Search for the cell housing the specified text and yield its (x, y) center coordinate. 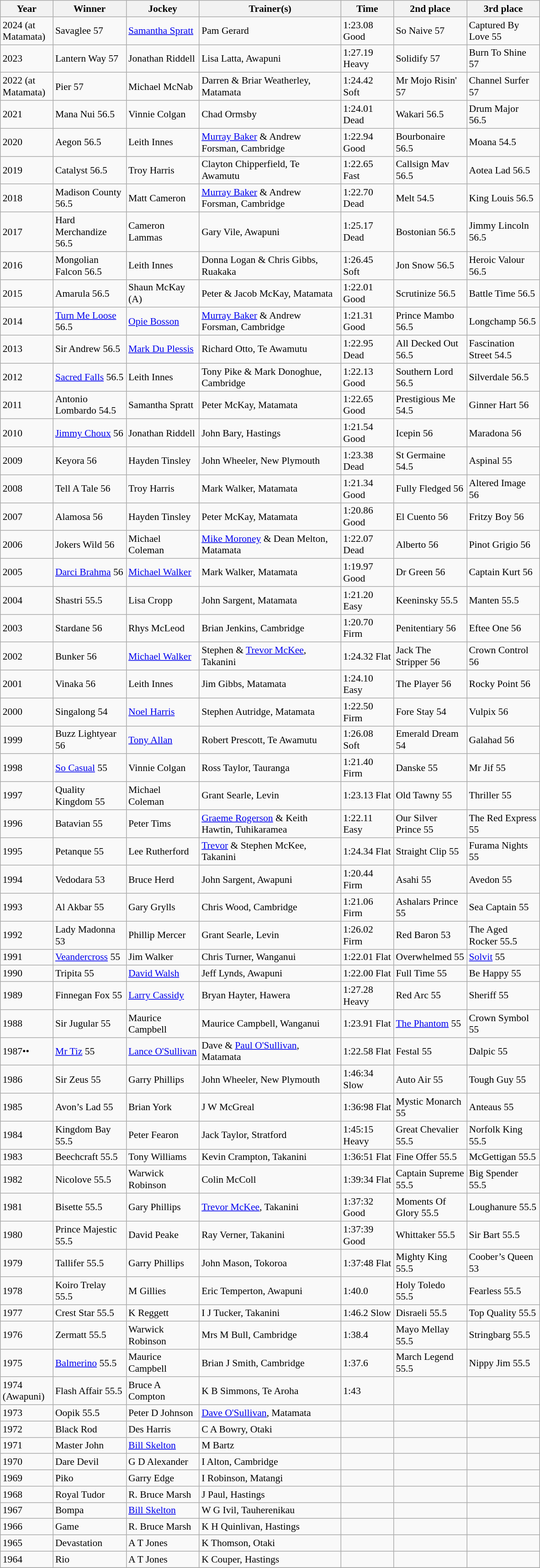
Keeninsky 55.5 (430, 601)
1987•• (26, 1052)
Finnegan Fox 55 (90, 996)
1:20.70 Firm (367, 628)
2011 (26, 405)
Tony Williams (163, 1157)
Shaun McKay (A) (163, 293)
Stephen & Trevor McKee, Takanini (270, 656)
Donna Logan & Chris Gibbs, Ruakaka (270, 266)
I J Tucker, Takanini (270, 1313)
Bryan Hayter, Hawera (270, 996)
1:21.20 Easy (367, 601)
Tony Allan (163, 739)
Eric Temperton, Awapuni (270, 1291)
Red Arc 55 (430, 996)
1:39:34 Flat (367, 1180)
Sir Jugular 55 (90, 1023)
The Phantom 55 (430, 1023)
Hard Merchandize 56.5 (90, 232)
1971 (26, 1446)
Peter & Jacob McKay, Matamata (270, 293)
Crest Star 55.5 (90, 1313)
Master John (90, 1446)
Mighty King 55.5 (430, 1263)
Darren & Briar Weatherley, Matamata (270, 87)
Emerald Dream 54 (430, 739)
1975 (26, 1363)
1:46:34 Slow (367, 1079)
McGettigan 55.5 (503, 1157)
2012 (26, 377)
Brian York (163, 1107)
Lantern Way 57 (90, 58)
Sir Zeus 55 (90, 1079)
Vedodara 53 (90, 879)
Callsign Mav 56.5 (430, 170)
1:26.45 Soft (367, 266)
Jon Snow 56.5 (430, 266)
Larry Cassidy (163, 996)
2019 (26, 170)
Burn To Shine 57 (503, 58)
The Aged Rocker 55.5 (503, 935)
Royal Tudor (90, 1495)
W G Ivil, Tauherenikau (270, 1510)
1999 (26, 739)
1:23.13 Flat (367, 796)
Richard Otto, Te Awamutu (270, 350)
Be Happy 55 (503, 974)
Fore Stay 54 (430, 712)
Loughanure 55.5 (503, 1207)
Solidify 57 (430, 58)
K H Quinlivan, Hastings (270, 1527)
2013 (26, 350)
Jimmy Lincoln 56.5 (503, 232)
2024 (at Matamata) (26, 31)
Jim Walker (163, 957)
1976 (26, 1335)
2018 (26, 198)
Auto Air 55 (430, 1079)
1:22.01 Flat (367, 957)
Time (367, 9)
Alamosa 56 (90, 517)
Pinot Grigio 56 (503, 545)
Trevor McKee, Takanini (270, 1207)
2005 (26, 572)
1:19.97 Good (367, 572)
Peter Tims (163, 823)
1:43 (367, 1391)
Michael McNab (163, 87)
Crown Control 56 (503, 656)
Noel Harris (163, 712)
Bisette 55.5 (90, 1207)
Piko (90, 1478)
1984 (26, 1135)
Mongolian Falcon 56.5 (90, 266)
Mrs M Bull, Cambridge (270, 1335)
Scrutinize 56.5 (430, 293)
Chad Ormsby (270, 114)
Nicolove 55.5 (90, 1180)
Kevin Crampton, Takanini (270, 1157)
Dave & Paul O'Sullivan, Matamata (270, 1052)
1977 (26, 1313)
I Robinson, Matangi (270, 1478)
1:20.44 Firm (367, 879)
Turn Me Loose 56.5 (90, 321)
Gary Phillips (163, 1207)
Wakari 56.5 (430, 114)
Jack Taylor, Stratford (270, 1135)
Colin McColl (270, 1180)
El Cuento 56 (430, 517)
1:22.01 Good (367, 293)
Big Spender 55.5 (503, 1180)
1:22.00 Flat (367, 974)
1:22.65 Good (367, 405)
Drum Major 56.5 (503, 114)
Garry Edge (163, 1478)
Maradona 56 (503, 433)
Fascination Street 54.5 (503, 350)
1:22.70 Dead (367, 198)
Trainer(s) (270, 9)
1:21.34 Good (367, 488)
Lady Madonna 53 (90, 935)
2003 (26, 628)
Asahi 55 (430, 879)
Stringbarg 55.5 (503, 1335)
Trevor & Stephen McKee, Takanini (270, 852)
Vulpix 56 (503, 712)
1:22.65 Fast (367, 170)
2009 (26, 461)
1:22.50 Firm (367, 712)
Lisa Cropp (163, 601)
1968 (26, 1495)
Vinaka 56 (90, 684)
Opie Bosson (163, 321)
Bompa (90, 1510)
1:26.08 Soft (367, 739)
Ross Taylor, Tauranga (270, 768)
1967 (26, 1510)
Rio (90, 1559)
Prestigious Me 54.5 (430, 405)
So Casual 55 (90, 768)
1997 (26, 796)
Dare Devil (90, 1462)
Gary Vile, Awapuni (270, 232)
J W McGreal (270, 1107)
Avon’s Lad 55 (90, 1107)
Aspinal 55 (503, 461)
2021 (26, 114)
Old Tawny 55 (430, 796)
1981 (26, 1207)
2008 (26, 488)
Penitentiary 56 (430, 628)
So Naive 57 (430, 31)
1990 (26, 974)
1965 (26, 1543)
Jeff Lynds, Awapuni (270, 974)
1966 (26, 1527)
1:20.86 Good (367, 517)
Amarula 56.5 (90, 293)
1:22.07 Dead (367, 545)
Maurice Campbell, Wanganui (270, 1023)
1:24.10 Easy (367, 684)
K B Simmons, Te Aroha (270, 1391)
I Alton, Cambridge (270, 1462)
Solvit 55 (503, 957)
Festal 55 (430, 1052)
Eftee One 56 (503, 628)
Moments Of Glory 55.5 (430, 1207)
Buzz Lightyear 56 (90, 739)
1980 (26, 1235)
Jockey (163, 9)
1:24.01 Dead (367, 114)
1:24.42 Soft (367, 87)
1:22.58 Flat (367, 1052)
1998 (26, 768)
Mana Nui 56.5 (90, 114)
2010 (26, 433)
All Decked Out 56.5 (430, 350)
1:21.40 Firm (367, 768)
K Couper, Hastings (270, 1559)
Gary Grylls (163, 907)
1:23.91 Flat (367, 1023)
Silverdale 56.5 (503, 377)
John Bary, Hastings (270, 433)
1:37:32 Good (367, 1207)
Disraeli 55.5 (430, 1313)
1991 (26, 957)
Mr Tiz 55 (90, 1052)
1:37.6 (367, 1363)
Icepin 56 (430, 433)
Des Harris (163, 1429)
Mayo Mellay 55.5 (430, 1335)
Manten 55.5 (503, 601)
Black Rod (90, 1429)
King Louis 56.5 (503, 198)
2020 (26, 142)
Devastation (90, 1543)
1:40.0 (367, 1291)
March Legend 55.5 (430, 1363)
Game (90, 1527)
Straight Clip 55 (430, 852)
Bruce Herd (163, 879)
Koiro Trelay 55.5 (90, 1291)
Mr Jif 55 (503, 768)
1979 (26, 1263)
1:36:98 Flat (367, 1107)
Sacred Falls 56.5 (90, 377)
1969 (26, 1478)
1993 (26, 907)
1:21.31 Good (367, 321)
2022 (at Matamata) (26, 87)
Singalong 54 (90, 712)
John Mason, Tokoroa (270, 1263)
Tony Pike & Mark Donoghue, Cambridge (270, 377)
David Walsh (163, 974)
Fully Fledged 56 (430, 488)
The Red Express 55 (503, 823)
1:27.19 Heavy (367, 58)
1973 (26, 1413)
Southern Lord 56.5 (430, 377)
Darci Brahma 56 (90, 572)
2000 (26, 712)
Sheriff 55 (503, 996)
Madison County 56.5 (90, 198)
1992 (26, 935)
Fearless 55.5 (503, 1291)
The Player 56 (430, 684)
Catalyst 56.5 (90, 170)
Bruce A Compton (163, 1391)
1:25.17 Dead (367, 232)
1985 (26, 1107)
1974 (Awapuni) (26, 1391)
Jim Gibbs, Matamata (270, 684)
Full Time 55 (430, 974)
1:21.54 Good (367, 433)
Dalpic 55 (503, 1052)
Prince Mambo 56.5 (430, 321)
2nd place (430, 9)
Mr Mojo Risin' 57 (430, 87)
Overwhelmed 55 (430, 957)
Cameron Lammas (163, 232)
Ray Verner, Takanini (270, 1235)
Beechcraft 55.5 (90, 1157)
Peter D Johnson (163, 1413)
C A Bowry, Otaki (270, 1429)
2002 (26, 656)
1978 (26, 1291)
1:24.34 Flat (367, 852)
Pam Gerard (270, 31)
Oopik 55.5 (90, 1413)
1972 (26, 1429)
Winner (90, 9)
Phillip Mercer (163, 935)
Crown Symbol 55 (503, 1023)
2001 (26, 684)
Stephen Autridge, Matamata (270, 712)
1:45:15 Heavy (367, 1135)
Chris Wood, Cambridge (270, 907)
Chris Turner, Wanganui (270, 957)
Whittaker 55.5 (430, 1235)
Thriller 55 (503, 796)
David Peake (163, 1235)
Captain Supreme 55.5 (430, 1180)
1:26.02 Firm (367, 935)
Fritzy Boy 56 (503, 517)
Bunker 56 (90, 656)
Jokers Wild 56 (90, 545)
2017 (26, 232)
1:46.2 Slow (367, 1313)
Our Silver Prince 55 (430, 823)
2023 (26, 58)
1:22.13 Good (367, 377)
Flash Affair 55.5 (90, 1391)
1:37:39 Good (367, 1235)
2016 (26, 266)
Veandercross 55 (90, 957)
Brian Jenkins, Cambridge (270, 628)
1996 (26, 823)
Brian J Smith, Cambridge (270, 1363)
Peter Fearon (163, 1135)
1982 (26, 1180)
Batavian 55 (90, 823)
Fine Offer 55.5 (430, 1157)
Savaglee 57 (90, 31)
Balmerino 55.5 (90, 1363)
Nippy Jim 55.5 (503, 1363)
Altered Image 56 (503, 488)
1986 (26, 1079)
Matt Cameron (163, 198)
Stardane 56 (90, 628)
Robert Prescott, Te Awamutu (270, 739)
1:22.11 Easy (367, 823)
G D Alexander (163, 1462)
Alberto 56 (430, 545)
Lee Rutherford (163, 852)
Bostonian 56.5 (430, 232)
Lance O'Sullivan (163, 1052)
Captured By Love 55 (503, 31)
Ginner Hart 56 (503, 405)
Channel Surfer 57 (503, 87)
Danske 55 (430, 768)
Clayton Chipperfield, Te Awamutu (270, 170)
Rocky Point 56 (503, 684)
Lisa Latta, Awapuni (270, 58)
2014 (26, 321)
St Germaine 54.5 (430, 461)
John Sargent, Matamata (270, 601)
Ashalars Prince 55 (430, 907)
Norfolk King 55.5 (503, 1135)
1:23.08 Good (367, 31)
2004 (26, 601)
Mike Moroney & Dean Melton, Matamata (270, 545)
Longchamp 56.5 (503, 321)
M Bartz (270, 1446)
2006 (26, 545)
Anteaus 55 (503, 1107)
Tallifer 55.5 (90, 1263)
Pier 57 (90, 87)
Jack The Stripper 56 (430, 656)
Red Baron 53 (430, 935)
Zermatt 55.5 (90, 1335)
Holy Toledo 55.5 (430, 1291)
Shastri 55.5 (90, 601)
Jimmy Choux 56 (90, 433)
1995 (26, 852)
J Paul, Hastings (270, 1495)
Sir Andrew 56.5 (90, 350)
1964 (26, 1559)
1970 (26, 1462)
Quality Kingdom 55 (90, 796)
Moana 54.5 (503, 142)
Mark Du Plessis (163, 350)
Dr Green 56 (430, 572)
1:38.4 (367, 1335)
Keyora 56 (90, 461)
1994 (26, 879)
1:23.38 Dead (367, 461)
Aotea Lad 56.5 (503, 170)
3rd place (503, 9)
1989 (26, 996)
2007 (26, 517)
Furama Nights 55 (503, 852)
Top Quality 55.5 (503, 1313)
Battle Time 56.5 (503, 293)
Great Chevalier 55.5 (430, 1135)
K Thomson, Otaki (270, 1543)
Heroic Valour 56.5 (503, 266)
1:27.28 Heavy (367, 996)
Year (26, 9)
1:22.95 Dead (367, 350)
1988 (26, 1023)
Petanque 55 (90, 852)
1:36:51 Flat (367, 1157)
1:37:48 Flat (367, 1263)
Bourbonaire 56.5 (430, 142)
Avedon 55 (503, 879)
Captain Kurt 56 (503, 572)
John Sargent, Awapuni (270, 879)
Sea Captain 55 (503, 907)
Al Akbar 55 (90, 907)
Prince Majestic 55.5 (90, 1235)
1:24.32 Flat (367, 656)
Kingdom Bay 55.5 (90, 1135)
Coober’s Queen 53 (503, 1263)
M Gillies (163, 1291)
Galahad 56 (503, 739)
1:21.06 Firm (367, 907)
Tell A Tale 56 (90, 488)
Sir Bart 55.5 (503, 1235)
Aegon 56.5 (90, 142)
Graeme Rogerson & Keith Hawtin, Tuhikaramea (270, 823)
Melt 54.5 (430, 198)
2015 (26, 293)
Rhys McLeod (163, 628)
K Reggett (163, 1313)
Antonio Lombardo 54.5 (90, 405)
Dave O'Sullivan, Matamata (270, 1413)
Mystic Monarch 55 (430, 1107)
1:22.94 Good (367, 142)
Tough Guy 55 (503, 1079)
1983 (26, 1157)
Tripita 55 (90, 974)
